From the cell containing the given text, extract its center point as (X, Y) coordinate. 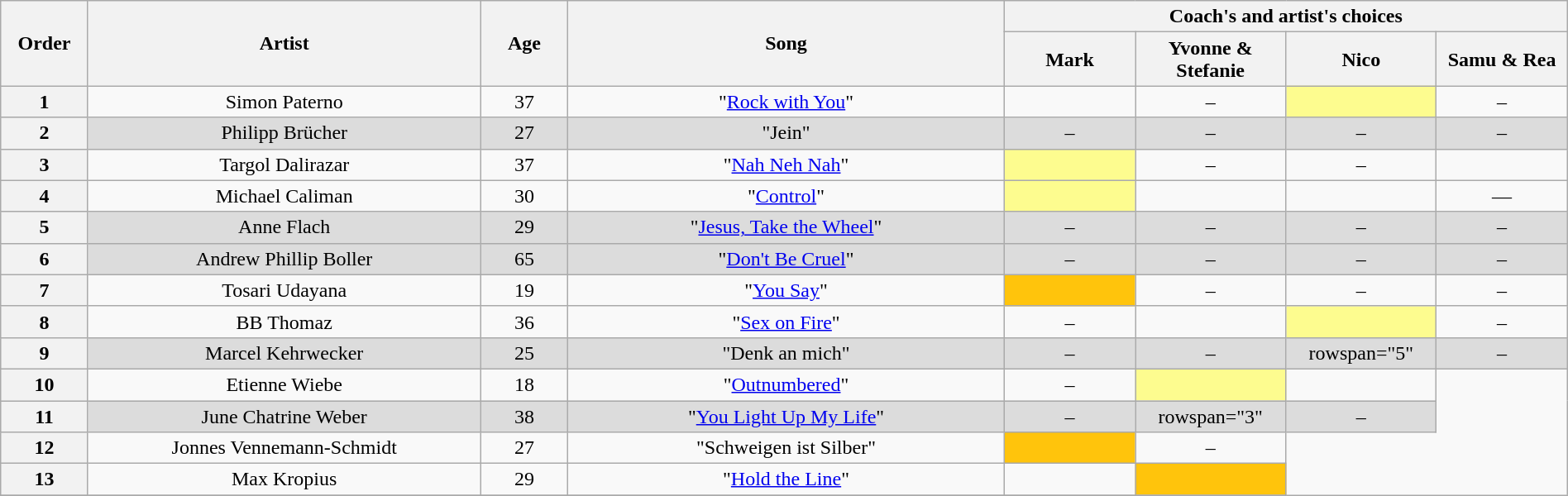
June Chatrine Weber (284, 416)
Max Kropius (284, 479)
"Denk an mich" (786, 353)
9 (45, 353)
8 (45, 322)
"You Say" (786, 290)
"Rock with You" (786, 102)
— (1502, 196)
36 (524, 322)
25 (524, 353)
Philipp Brücher (284, 133)
10 (45, 384)
Artist (284, 43)
Coach's and artist's choices (1285, 17)
19 (524, 290)
Targol Dalirazar (284, 165)
Nico (1361, 60)
18 (524, 384)
65 (524, 259)
rowspan="5" (1361, 353)
"Sex on Fire" (786, 322)
38 (524, 416)
Mark (1069, 60)
"Don't Be Cruel" (786, 259)
Michael Caliman (284, 196)
Jonnes Vennemann-Schmidt (284, 448)
6 (45, 259)
rowspan="3" (1211, 416)
Marcel Kehrwecker (284, 353)
Tosari Udayana (284, 290)
Samu & Rea (1502, 60)
Yvonne & Stefanie (1211, 60)
1 (45, 102)
"Control" (786, 196)
"Schweigen ist Silber" (786, 448)
Song (786, 43)
"Jesus, Take the Wheel" (786, 227)
Simon Paterno (284, 102)
Andrew Phillip Boller (284, 259)
"Nah Neh Nah" (786, 165)
Age (524, 43)
"Hold the Line" (786, 479)
Order (45, 43)
4 (45, 196)
"Jein" (786, 133)
5 (45, 227)
30 (524, 196)
12 (45, 448)
Anne Flach (284, 227)
"Outnumbered" (786, 384)
7 (45, 290)
3 (45, 165)
13 (45, 479)
11 (45, 416)
"You Light Up My Life" (786, 416)
2 (45, 133)
BB Thomaz (284, 322)
Etienne Wiebe (284, 384)
